Return the [x, y] coordinate for the center point of the cell that contains the specified text.  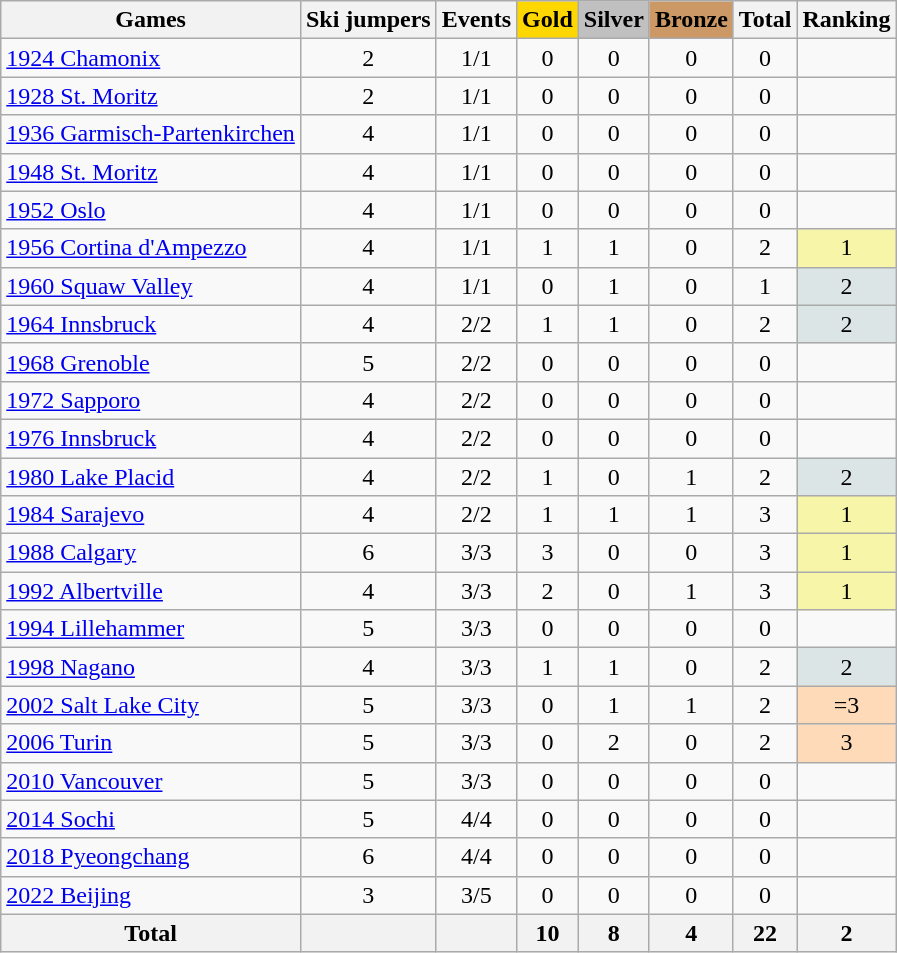
1988 Calgary [151, 553]
1936 Garmisch-Partenkirchen [151, 134]
1964 Innsbruck [151, 324]
8 [614, 933]
10 [548, 933]
Games [151, 20]
1992 Albertville [151, 591]
1980 Lake Placid [151, 477]
1948 St. Moritz [151, 172]
2022 Beijing [151, 895]
Ski jumpers [368, 20]
2002 Salt Lake City [151, 705]
22 [765, 933]
Ranking [846, 20]
2018 Pyeongchang [151, 857]
2006 Turin [151, 743]
Bronze [691, 20]
2010 Vancouver [151, 781]
2014 Sochi [151, 819]
=3 [846, 705]
1968 Grenoble [151, 362]
Events [476, 20]
1956 Cortina d'Ampezzo [151, 248]
1928 St. Moritz [151, 96]
1972 Sapporo [151, 400]
1976 Innsbruck [151, 438]
Gold [548, 20]
1998 Nagano [151, 667]
1984 Sarajevo [151, 515]
1960 Squaw Valley [151, 286]
3/5 [476, 895]
1994 Lillehammer [151, 629]
1924 Chamonix [151, 58]
1952 Oslo [151, 210]
Silver [614, 20]
